Determine the (x, y) coordinate at the center of the cell enclosing the given text.  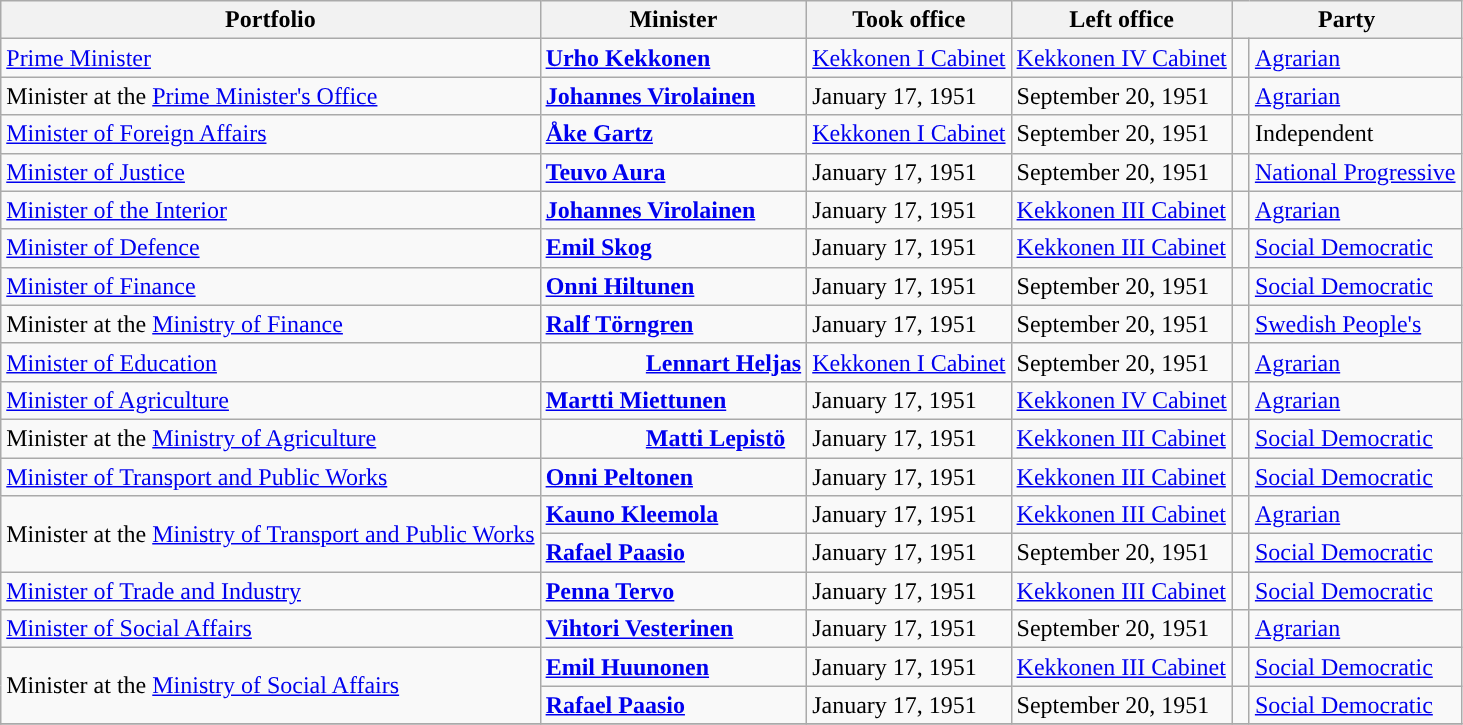
Emil Huunonen (674, 667)
Penna Tervo (674, 591)
Minister at the Prime Minister's Office (270, 96)
Emil Skog (674, 248)
Minister of Education (270, 362)
Minister of Foreign Affairs (270, 134)
Minister of Agriculture (270, 400)
National Progressive (1355, 172)
Minister of Finance (270, 286)
Minister at the Ministry of Transport and Public Works (270, 534)
Urho Kekkonen (674, 58)
Matti Lepistö (674, 438)
Minister (674, 20)
Party (1346, 20)
Minister of Trade and Industry (270, 591)
Vihtori Vesterinen (674, 629)
Minister at the Ministry of Social Affairs (270, 686)
Teuvo Aura (674, 172)
Minister of the Interior (270, 210)
Prime Minister (270, 58)
Portfolio (270, 20)
Minister of Defence (270, 248)
Martti Miettunen (674, 400)
Left office (1122, 20)
Minister of Transport and Public Works (270, 477)
Minister of Social Affairs (270, 629)
Took office (909, 20)
Lennart Heljas (674, 362)
Onni Peltonen (674, 477)
Swedish People's (1355, 324)
Åke Gartz (674, 134)
Ralf Törngren (674, 324)
Minister at the Ministry of Agriculture (270, 438)
Minister at the Ministry of Finance (270, 324)
Onni Hiltunen (674, 286)
Independent (1355, 134)
Minister of Justice (270, 172)
Kauno Kleemola (674, 515)
